From the cell containing the given text, extract its center point as (x, y) coordinate. 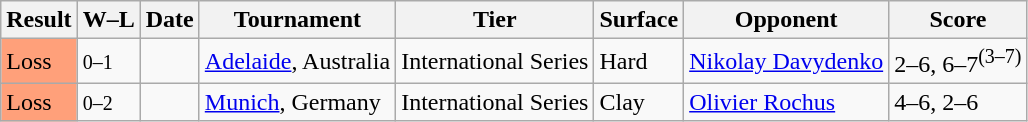
Nikolay Davydenko (786, 62)
W–L (108, 20)
Score (958, 20)
Clay (639, 102)
0–1 (108, 62)
Surface (639, 20)
Opponent (786, 20)
Hard (639, 62)
0–2 (108, 102)
Olivier Rochus (786, 102)
Tier (495, 20)
Adelaide, Australia (297, 62)
Tournament (297, 20)
2–6, 6–7(3–7) (958, 62)
Date (170, 20)
Result (39, 20)
4–6, 2–6 (958, 102)
Munich, Germany (297, 102)
